Search for the cell housing the specified text and yield its (X, Y) center coordinate. 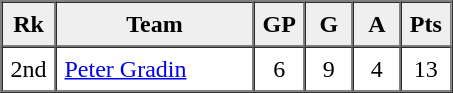
GP (280, 24)
6 (280, 68)
G (329, 24)
Pts (426, 24)
2nd (29, 68)
Peter Gradin (155, 68)
9 (329, 68)
Rk (29, 24)
A (377, 24)
Team (155, 24)
13 (426, 68)
4 (377, 68)
